Detect which cell encompasses the target text, then output its [X, Y] center coordinate. 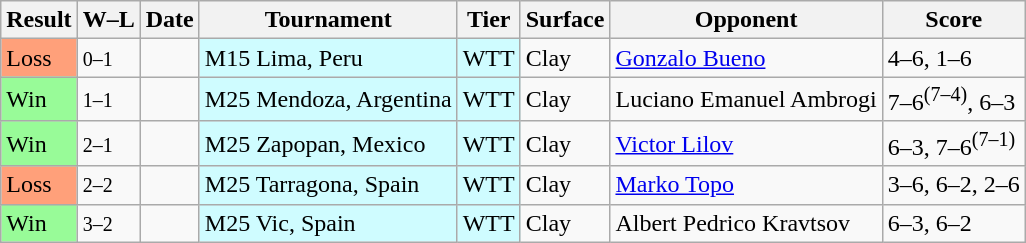
4–6, 1–6 [954, 58]
Opponent [746, 20]
Tier [488, 20]
6–3, 6–2 [954, 223]
M15 Lima, Peru [328, 58]
Gonzalo Bueno [746, 58]
3–2 [108, 223]
Score [954, 20]
M25 Zapopan, Mexico [328, 144]
M25 Tarragona, Spain [328, 185]
Date [170, 20]
7–6(7–4), 6–3 [954, 100]
2–2 [108, 185]
Albert Pedrico Kravtsov [746, 223]
Marko Topo [746, 185]
M25 Mendoza, Argentina [328, 100]
Surface [565, 20]
3–6, 6–2, 2–6 [954, 185]
W–L [108, 20]
Luciano Emanuel Ambrogi [746, 100]
Tournament [328, 20]
2–1 [108, 144]
M25 Vic, Spain [328, 223]
1–1 [108, 100]
Victor Lilov [746, 144]
Result [39, 20]
6–3, 7–6(7–1) [954, 144]
0–1 [108, 58]
